Scan for the cell matching the given text and deliver its [X, Y] coordinate at center. 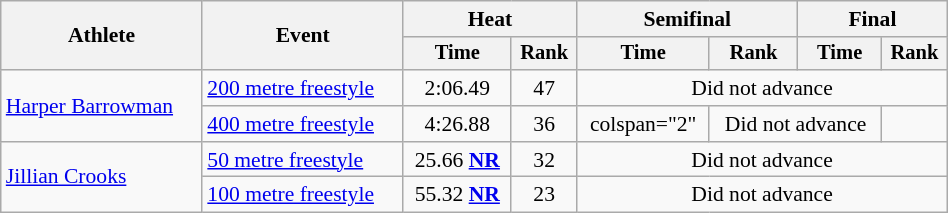
Athlete [102, 36]
25.66 NR [457, 160]
Event [302, 36]
Harper Barrowman [102, 106]
100 metre freestyle [302, 195]
32 [544, 160]
2:06.49 [457, 88]
200 metre freestyle [302, 88]
Semifinal [688, 19]
36 [544, 124]
47 [544, 88]
400 metre freestyle [302, 124]
Heat [490, 19]
colspan="2" [644, 124]
Jillian Crooks [102, 178]
4:26.88 [457, 124]
55.32 NR [457, 195]
50 metre freestyle [302, 160]
Final [873, 19]
23 [544, 195]
